Return [X, Y] of the center of cell containing provided text 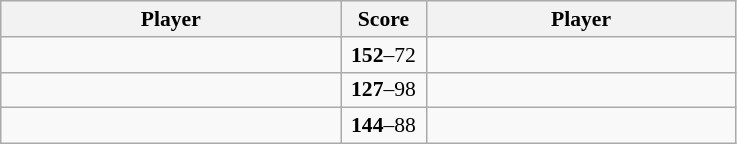
144–88 [384, 126]
127–98 [384, 90]
Score [384, 19]
152–72 [384, 55]
